Search for the cell housing the specified text and yield its [X, Y] center coordinate. 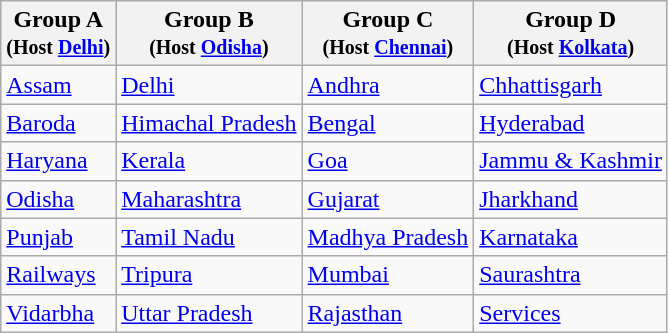
Rajasthan [388, 313]
Kerala [209, 161]
Chhattisgarh [571, 85]
Jammu & Kashmir [571, 161]
Assam [58, 85]
Group C(Host Chennai) [388, 34]
Haryana [58, 161]
Baroda [58, 123]
Saurashtra [571, 275]
Group D(Host Kolkata) [571, 34]
Himachal Pradesh [209, 123]
Madhya Pradesh [388, 237]
Jharkhand [571, 199]
Gujarat [388, 199]
Mumbai [388, 275]
Tamil Nadu [209, 237]
Services [571, 313]
Odisha [58, 199]
Group B(Host Odisha) [209, 34]
Bengal [388, 123]
Karnataka [571, 237]
Vidarbha [58, 313]
Delhi [209, 85]
Maharashtra [209, 199]
Railways [58, 275]
Hyderabad [571, 123]
Group A(Host Delhi) [58, 34]
Goa [388, 161]
Tripura [209, 275]
Andhra [388, 85]
Punjab [58, 237]
Uttar Pradesh [209, 313]
